Identify which cell holds the provided text, then report its (x, y) central coordinate. 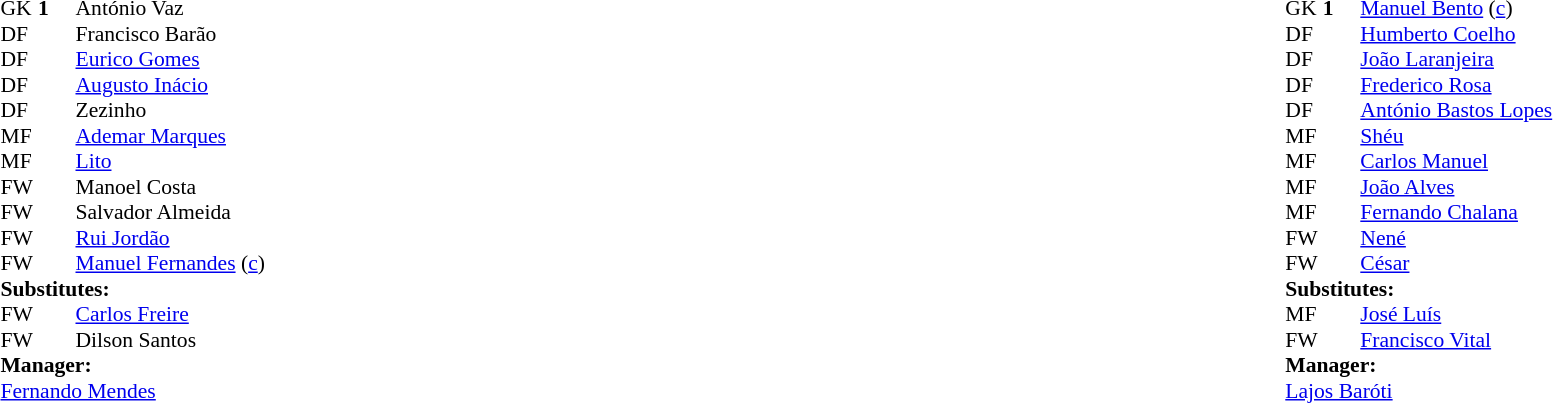
César (1456, 263)
Fernando Chalana (1456, 213)
Rui Jordão (170, 238)
Salvador Almeida (170, 213)
Nené (1456, 238)
Dilson Santos (170, 340)
António Bastos Lopes (1456, 111)
João Alves (1456, 187)
Carlos Manuel (1456, 161)
Lito (170, 161)
Frederico Rosa (1456, 85)
Ademar Marques (170, 136)
Francisco Vital (1456, 340)
Carlos Freire (170, 315)
Augusto Inácio (170, 85)
Humberto Coelho (1456, 34)
Manoel Costa (170, 187)
José Luís (1456, 315)
Manuel Fernandes (c) (170, 263)
Zezinho (170, 111)
Francisco Barão (170, 34)
Shéu (1456, 136)
João Laranjeira (1456, 59)
Eurico Gomes (170, 59)
